Locate the cell with the specified text and output its [X, Y] center coordinate. 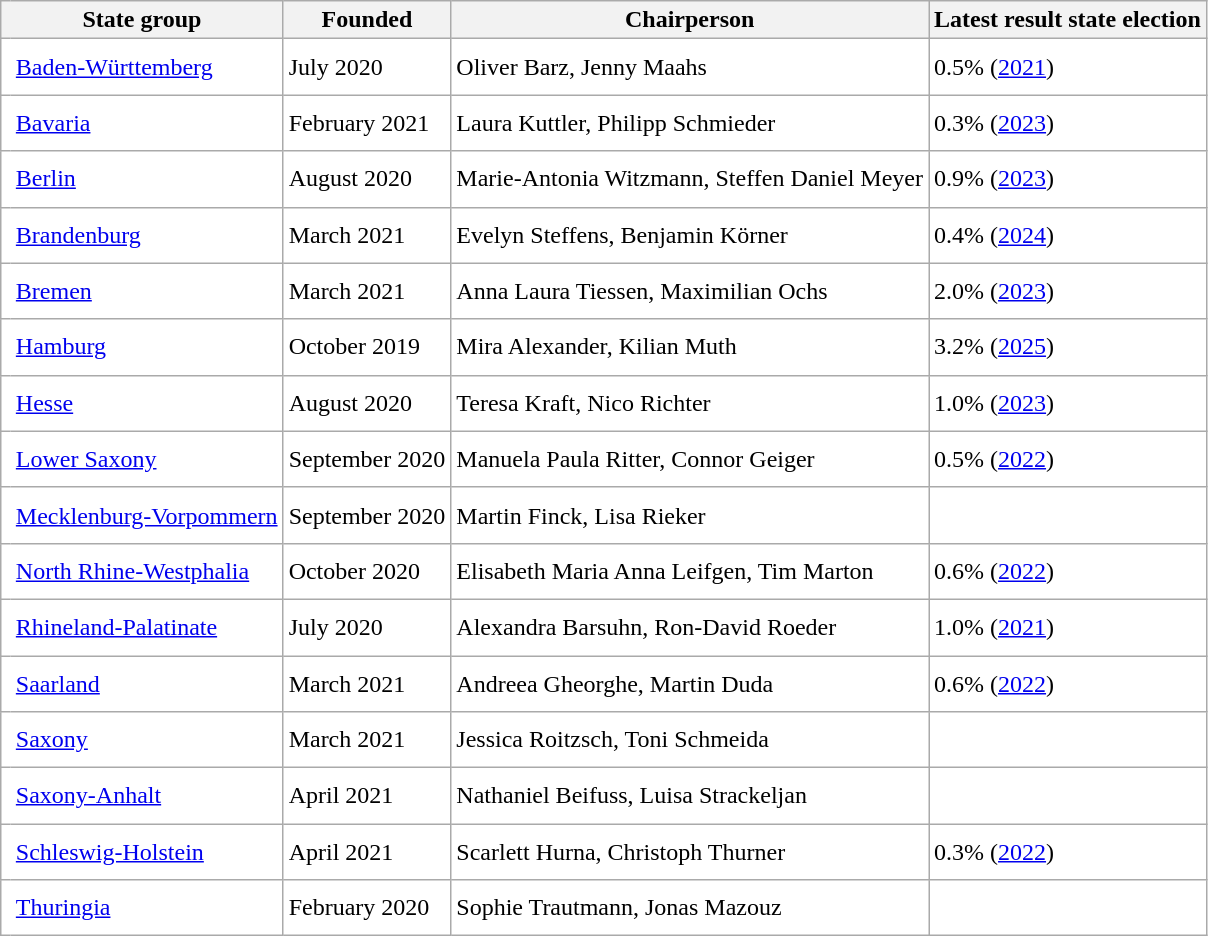
Founded [367, 20]
Oliver Barz, Jenny Maahs [690, 67]
Andreea Gheorghe, Martin Duda [690, 684]
Martin Finck, Lisa Rieker [690, 515]
Jessica Roitzsch, Toni Schmeida [690, 740]
Chairperson [690, 20]
Elisabeth Maria Anna Leifgen, Tim Marton [690, 571]
Sophie Trautmann, Jonas Mazouz [690, 908]
Evelyn Steffens, Benjamin Körner [690, 235]
Scarlett Hurna, Christoph Thurner [690, 852]
0.5% (2021) [1068, 67]
Saxony [147, 740]
Rhineland-Palatinate [147, 627]
February 2020 [367, 908]
Saarland [147, 684]
Berlin [147, 179]
Hamburg [147, 347]
Alexandra Barsuhn, Ron-David Roeder [690, 627]
1.0% (2021) [1068, 627]
Hesse [147, 403]
Teresa Kraft, Nico Richter [690, 403]
0.3% (2022) [1068, 852]
Schleswig-Holstein [147, 852]
Baden-Württemberg [147, 67]
October 2020 [367, 571]
Mecklenburg-Vorpommern [147, 515]
0.9% (2023) [1068, 179]
State group [142, 20]
Lower Saxony [147, 459]
Manuela Paula Ritter, Connor Geiger [690, 459]
3.2% (2025) [1068, 347]
Marie-Antonia Witzmann, Steffen Daniel Meyer [690, 179]
Saxony-Anhalt [147, 796]
North Rhine-Westphalia [147, 571]
Mira Alexander, Kilian Muth [690, 347]
2.0% (2023) [1068, 291]
Brandenburg [147, 235]
October 2019 [367, 347]
1.0% (2023) [1068, 403]
Laura Kuttler, Philipp Schmieder [690, 123]
Nathaniel Beifuss, Luisa Strackeljan [690, 796]
Thuringia [147, 908]
Bremen [147, 291]
February 2021 [367, 123]
0.5% (2022) [1068, 459]
Anna Laura Tiessen, Maximilian Ochs [690, 291]
0.4% (2024) [1068, 235]
Latest result state election [1068, 20]
Bavaria [147, 123]
0.3% (2023) [1068, 123]
